Locate the cell with the specified text and output its (x, y) center coordinate. 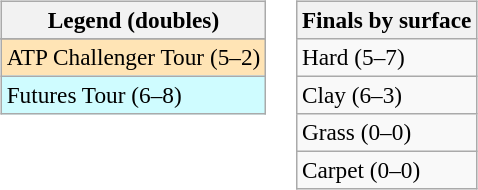
Carpet (0–0) (387, 171)
Clay (6–3) (387, 95)
Legend (doubles) (133, 20)
Finals by surface (387, 20)
Futures Tour (6–8) (133, 95)
Grass (0–0) (387, 133)
Hard (5–7) (387, 57)
ATP Challenger Tour (5–2) (133, 57)
